From the cell containing the given text, extract its center point as (x, y) coordinate. 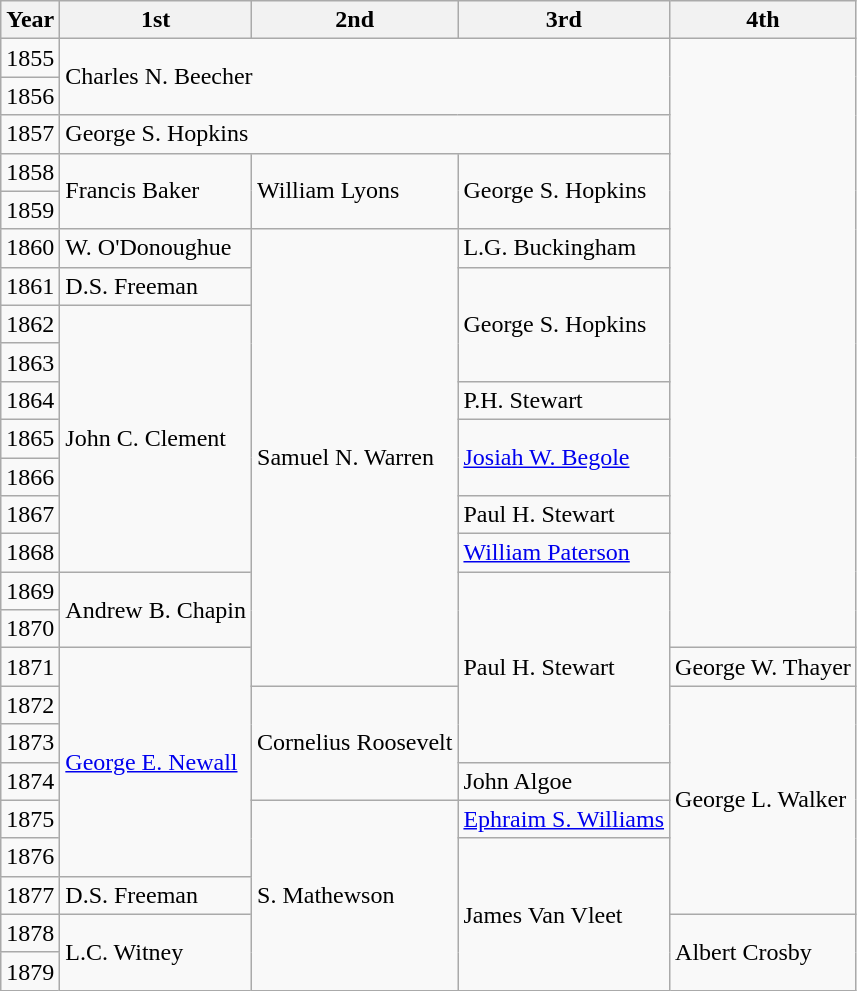
1863 (30, 362)
P.H. Stewart (564, 400)
Ephraim S. Williams (564, 819)
1871 (30, 667)
1861 (30, 286)
1855 (30, 58)
W. O'Donoughue (156, 248)
Year (30, 20)
Albert Crosby (764, 952)
Francis Baker (156, 191)
Andrew B. Chapin (156, 610)
George W. Thayer (764, 667)
John C. Clement (156, 438)
George L. Walker (764, 800)
1862 (30, 324)
1869 (30, 591)
3rd (564, 20)
4th (764, 20)
1857 (30, 134)
1st (156, 20)
1878 (30, 933)
1865 (30, 438)
1867 (30, 515)
Samuel N. Warren (355, 458)
1870 (30, 629)
James Van Vleet (564, 914)
1856 (30, 96)
1875 (30, 819)
2nd (355, 20)
William Lyons (355, 191)
1868 (30, 553)
S. Mathewson (355, 895)
1866 (30, 477)
1874 (30, 781)
L.G. Buckingham (564, 248)
John Algoe (564, 781)
Cornelius Roosevelt (355, 743)
1876 (30, 857)
1872 (30, 705)
William Paterson (564, 553)
1879 (30, 971)
George E. Newall (156, 762)
1859 (30, 210)
1864 (30, 400)
1860 (30, 248)
1858 (30, 172)
1873 (30, 743)
Charles N. Beecher (365, 77)
1877 (30, 895)
Josiah W. Begole (564, 457)
L.C. Witney (156, 952)
